Pinpoint the cell where the given text exists, returning its [x, y] midpoint coordinate. 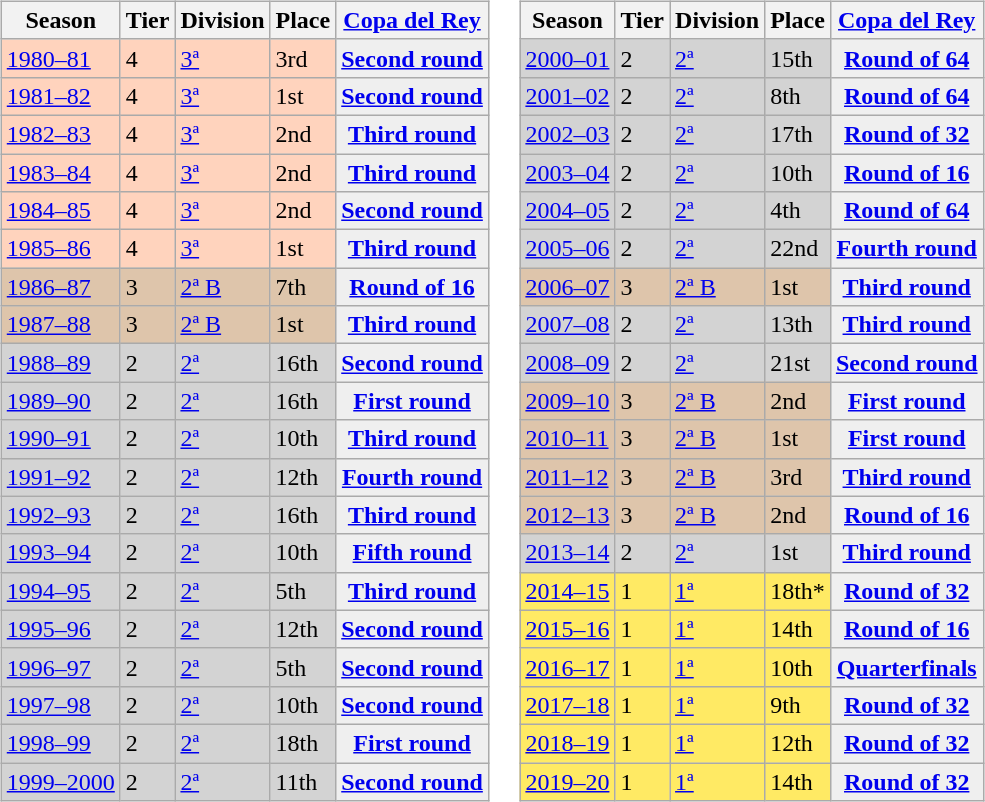
2001–02 [568, 96]
2004–05 [568, 211]
22nd [798, 249]
2009–10 [568, 401]
2007–08 [568, 325]
1994–95 [60, 591]
2008–09 [568, 363]
1995–96 [60, 629]
2002–03 [568, 134]
1982–83 [60, 134]
1998–99 [60, 743]
4th [798, 211]
1981–82 [60, 96]
15th [798, 58]
1989–90 [60, 401]
Quarterfinals [906, 667]
2017–18 [568, 705]
9th [798, 705]
2003–04 [568, 173]
2015–16 [568, 629]
1991–92 [60, 477]
1983–84 [60, 173]
13th [798, 325]
1986–87 [60, 287]
1985–86 [60, 249]
2018–19 [568, 743]
11th [303, 781]
2011–12 [568, 477]
2010–11 [568, 439]
1993–94 [60, 553]
1996–97 [60, 667]
21st [798, 363]
2000–01 [568, 58]
18th* [798, 591]
2014–15 [568, 591]
17th [798, 134]
1987–88 [60, 325]
1984–85 [60, 211]
1988–89 [60, 363]
2012–13 [568, 515]
1980–81 [60, 58]
18th [303, 743]
1997–98 [60, 705]
2016–17 [568, 667]
2006–07 [568, 287]
1992–93 [60, 515]
Fifth round [412, 553]
2019–20 [568, 781]
2013–14 [568, 553]
7th [303, 287]
1999–2000 [60, 781]
1990–91 [60, 439]
8th [798, 96]
2005–06 [568, 249]
